Return the [X, Y] coordinate for the center point of the cell that contains the specified text.  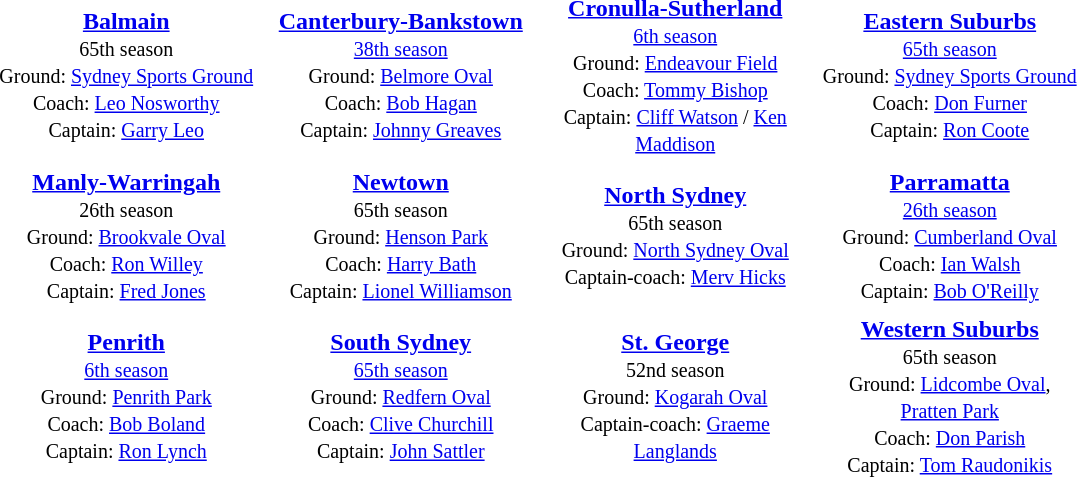
Newtown65th seasonGround: Henson Park Coach: Harry BathCaptain: Lionel Williamson [401, 236]
North Sydney65th seasonGround: North Sydney Oval Captain-coach: Merv Hicks [676, 236]
